Find where the given text appears and provide that cell's center as (x, y) coordinate. 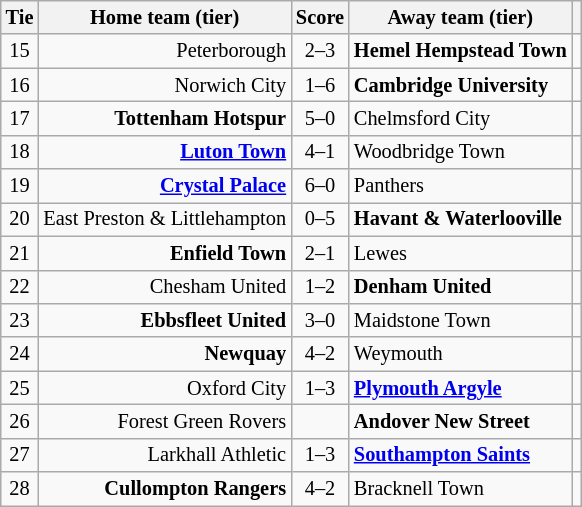
25 (20, 388)
2–3 (320, 51)
6–0 (320, 186)
20 (20, 219)
Peterborough (164, 51)
Plymouth Argyle (460, 388)
East Preston & Littlehampton (164, 219)
Havant & Waterlooville (460, 219)
Panthers (460, 186)
Hemel Hempstead Town (460, 51)
Newquay (164, 354)
24 (20, 354)
19 (20, 186)
5–0 (320, 118)
Cullompton Rangers (164, 489)
Score (320, 17)
1–6 (320, 85)
Southampton Saints (460, 455)
1–2 (320, 287)
18 (20, 152)
Tie (20, 17)
Chelmsford City (460, 118)
Andover New Street (460, 421)
Cambridge University (460, 85)
Luton Town (164, 152)
Maidstone Town (460, 320)
Norwich City (164, 85)
0–5 (320, 219)
21 (20, 253)
Crystal Palace (164, 186)
27 (20, 455)
Forest Green Rovers (164, 421)
Bracknell Town (460, 489)
28 (20, 489)
Ebbsfleet United (164, 320)
26 (20, 421)
Woodbridge Town (460, 152)
16 (20, 85)
Tottenham Hotspur (164, 118)
3–0 (320, 320)
17 (20, 118)
Enfield Town (164, 253)
Oxford City (164, 388)
Home team (tier) (164, 17)
23 (20, 320)
22 (20, 287)
Weymouth (460, 354)
Larkhall Athletic (164, 455)
Chesham United (164, 287)
Away team (tier) (460, 17)
Lewes (460, 253)
2–1 (320, 253)
4–1 (320, 152)
Denham United (460, 287)
15 (20, 51)
